Return [X, Y] of the center of cell containing provided text 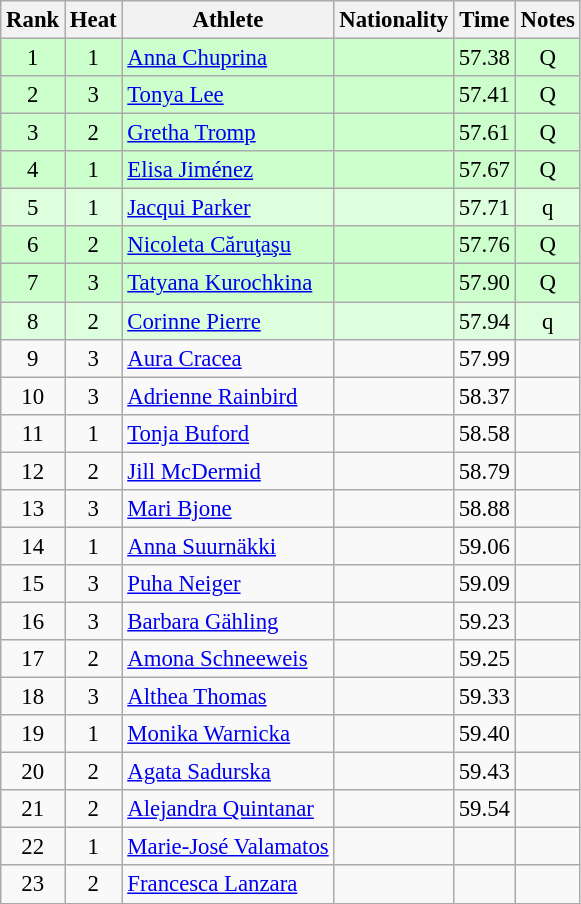
59.33 [484, 697]
Jill McDermid [228, 471]
Monika Warnicka [228, 734]
7 [33, 283]
Anna Chuprina [228, 58]
22 [33, 847]
57.38 [484, 58]
59.25 [484, 659]
57.61 [484, 133]
Tonja Buford [228, 433]
Rank [33, 20]
Nicoleta Căruţaşu [228, 245]
18 [33, 697]
Corinne Pierre [228, 321]
59.54 [484, 809]
57.41 [484, 95]
57.76 [484, 245]
58.88 [484, 509]
57.90 [484, 283]
Notes [548, 20]
4 [33, 170]
5 [33, 208]
58.37 [484, 396]
16 [33, 621]
Althea Thomas [228, 697]
57.94 [484, 321]
Puha Neiger [228, 584]
21 [33, 809]
59.23 [484, 621]
17 [33, 659]
Barbara Gähling [228, 621]
9 [33, 358]
58.58 [484, 433]
Anna Suurnäkki [228, 546]
Mari Bjone [228, 509]
14 [33, 546]
Elisa Jiménez [228, 170]
Aura Cracea [228, 358]
15 [33, 584]
57.99 [484, 358]
Gretha Tromp [228, 133]
59.09 [484, 584]
57.71 [484, 208]
8 [33, 321]
6 [33, 245]
Agata Sadurska [228, 772]
Amona Schneeweis [228, 659]
59.43 [484, 772]
Heat [94, 20]
13 [33, 509]
57.67 [484, 170]
11 [33, 433]
Time [484, 20]
19 [33, 734]
10 [33, 396]
Alejandra Quintanar [228, 809]
Nationality [394, 20]
Marie-José Valamatos [228, 847]
59.06 [484, 546]
Jacqui Parker [228, 208]
Adrienne Rainbird [228, 396]
23 [33, 885]
20 [33, 772]
59.40 [484, 734]
Francesca Lanzara [228, 885]
58.79 [484, 471]
Tonya Lee [228, 95]
Tatyana Kurochkina [228, 283]
Athlete [228, 20]
12 [33, 471]
